Locate the cell with the specified text and output its [x, y] center coordinate. 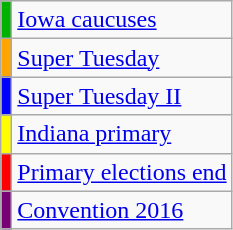
Super Tuesday II [122, 96]
Primary elections end [122, 172]
Convention 2016 [122, 210]
Super Tuesday [122, 58]
Indiana primary [122, 134]
Iowa caucuses [122, 20]
